From the cell containing the given text, extract its center point as [X, Y] coordinate. 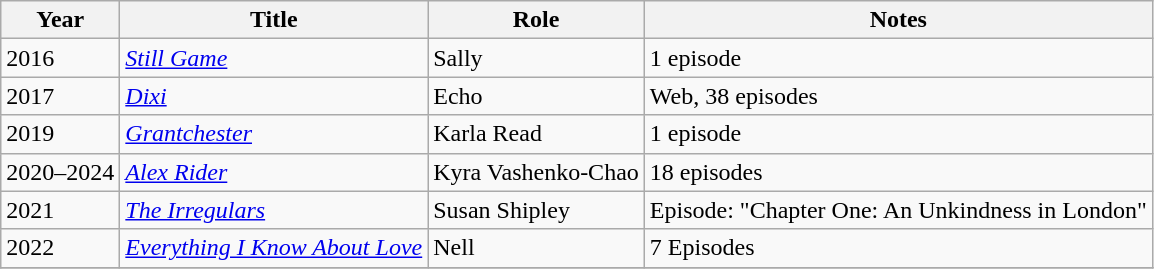
Web, 38 episodes [898, 96]
Echo [536, 96]
Notes [898, 20]
Episode: "Chapter One: An Unkindness in London" [898, 210]
2019 [60, 134]
Sally [536, 58]
Kyra Vashenko-Chao [536, 172]
7 Episodes [898, 248]
Nell [536, 248]
Still Game [274, 58]
The Irregulars [274, 210]
Role [536, 20]
2021 [60, 210]
Title [274, 20]
2016 [60, 58]
Year [60, 20]
Karla Read [536, 134]
Alex Rider [274, 172]
2022 [60, 248]
18 episodes [898, 172]
Dixi [274, 96]
Grantchester [274, 134]
Everything I Know About Love [274, 248]
2020–2024 [60, 172]
Susan Shipley [536, 210]
2017 [60, 96]
